Provide the [x, y] coordinate of the cell's center where the given text is located.  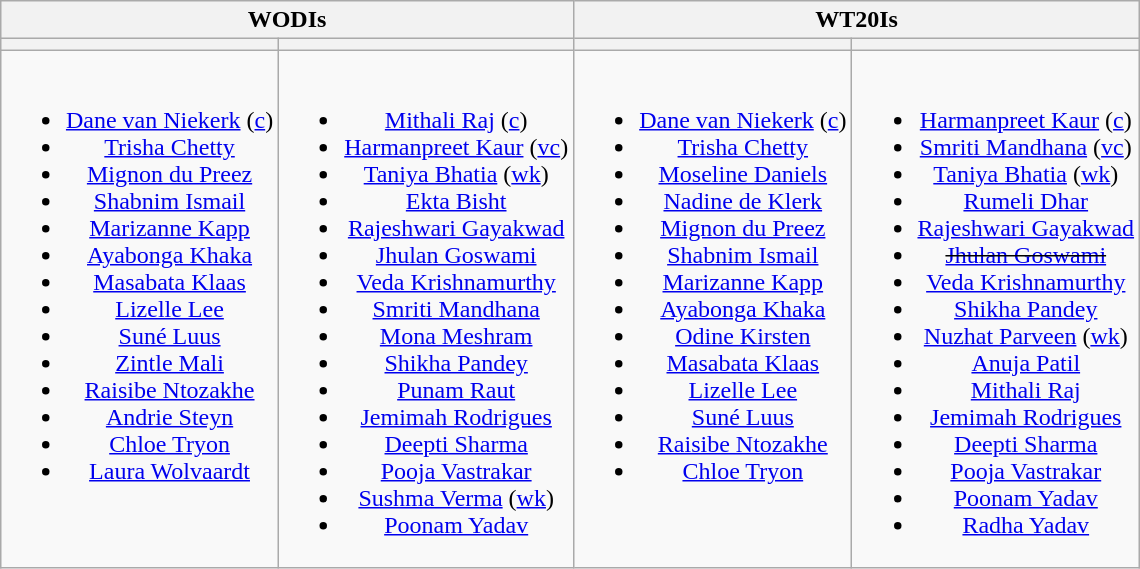
WODIs [286, 20]
WT20Is [857, 20]
